Return (x, y) of the center of cell containing provided text 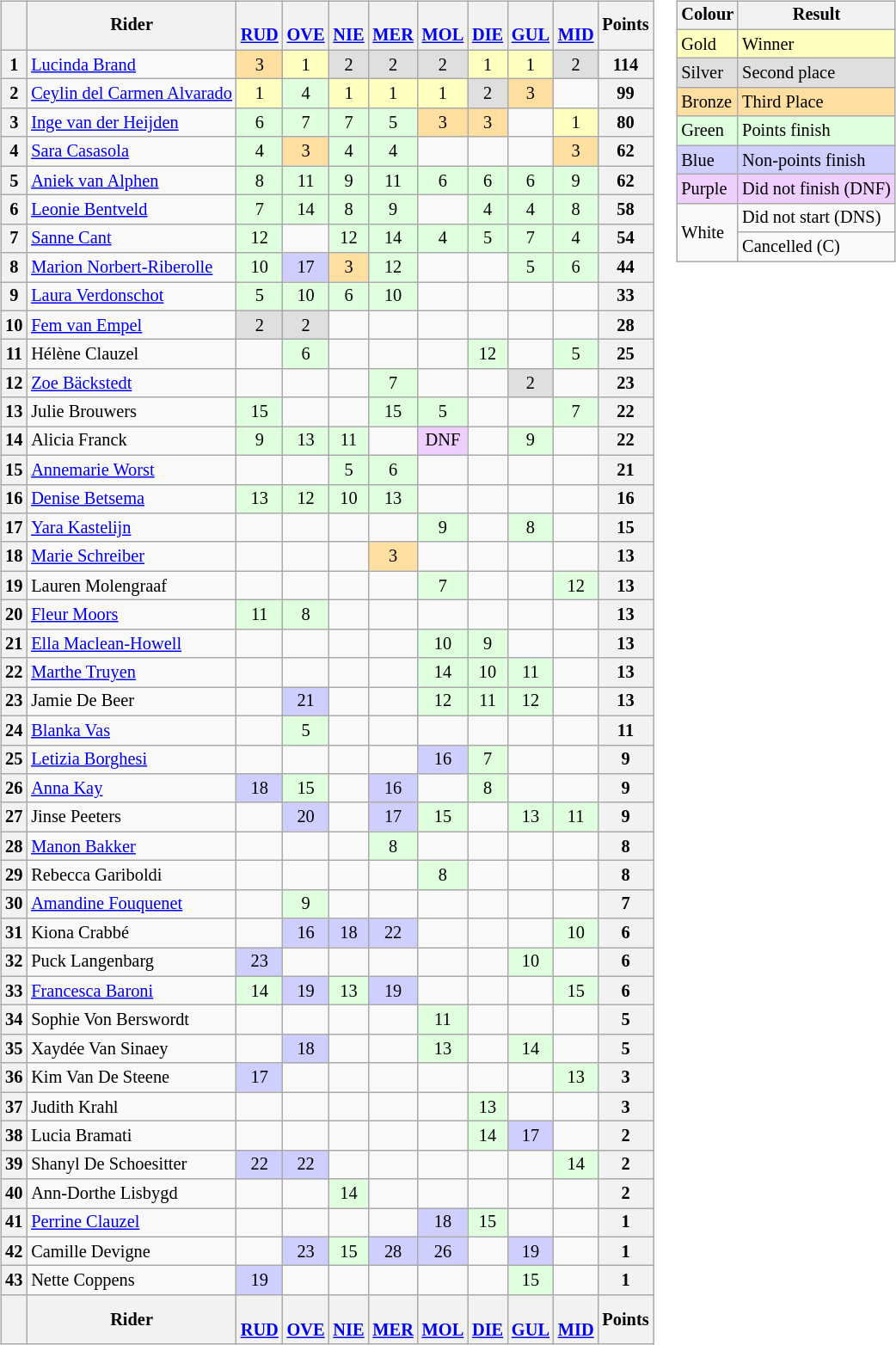
Perrine Clauzel (132, 1223)
Did not start (DNS) (816, 218)
Rebecca Gariboldi (132, 875)
Puck Langenbarg (132, 962)
35 (14, 1049)
Ann-Dorthe Lisbygd (132, 1194)
44 (625, 267)
Aniek van Alphen (132, 181)
Blanka Vas (132, 730)
24 (14, 730)
Kiona Crabbé (132, 933)
58 (625, 210)
Green (707, 131)
Marion Norbert-Riberolle (132, 267)
31 (14, 933)
Silver (707, 73)
Jamie De Beer (132, 702)
Julie Brouwers (132, 412)
Xaydée Van Sinaey (132, 1049)
Result (816, 15)
32 (14, 962)
Non-points finish (816, 160)
Bronze (707, 102)
Shanyl De Schoesitter (132, 1164)
Hélène Clauzel (132, 354)
Lucinda Brand (132, 64)
Third Place (816, 102)
Letizia Borghesi (132, 759)
Alicia Franck (132, 441)
Blue (707, 160)
38 (14, 1136)
Kim Van De Steene (132, 1078)
Jinse Peeters (132, 817)
Nette Coppens (132, 1281)
Amandine Fouquenet (132, 904)
Lucia Bramati (132, 1136)
Gold (707, 44)
99 (625, 94)
Marthe Truyen (132, 672)
Denise Betsema (132, 499)
Cancelled (C) (816, 247)
Anna Kay (132, 789)
27 (14, 817)
DNF (443, 441)
Zoe Bäckstedt (132, 384)
Ceylin del Carmen Alvarado (132, 94)
Inge van der Heijden (132, 123)
36 (14, 1078)
Camille Devigne (132, 1251)
30 (14, 904)
Yara Kastelijn (132, 528)
Leonie Bentveld (132, 210)
Judith Krahl (132, 1107)
Fem van Empel (132, 325)
Sanne Cant (132, 238)
Manon Bakker (132, 846)
Did not finish (DNF) (816, 189)
80 (625, 123)
White (707, 232)
114 (625, 64)
42 (14, 1251)
Sophie Von Berswordt (132, 1020)
Winner (816, 44)
Sara Casasola (132, 151)
Points finish (816, 131)
Laura Verdonschot (132, 297)
Annemarie Worst (132, 470)
Fleur Moors (132, 615)
Marie Schreiber (132, 556)
37 (14, 1107)
Francesca Baroni (132, 991)
Ella Maclean-Howell (132, 643)
34 (14, 1020)
40 (14, 1194)
Purple (707, 189)
41 (14, 1223)
39 (14, 1164)
Colour (707, 15)
Lauren Molengraaf (132, 586)
54 (625, 238)
Second place (816, 73)
29 (14, 875)
43 (14, 1281)
